Detect which cell encompasses the target text, then output its (x, y) center coordinate. 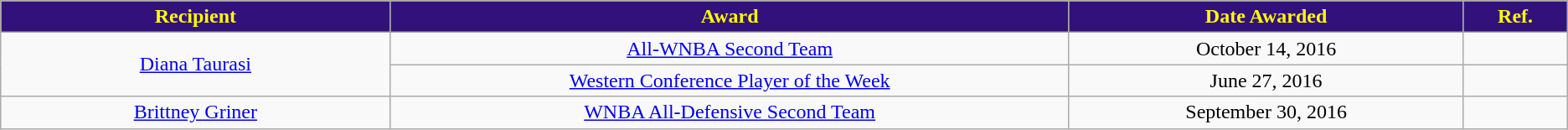
Recipient (196, 17)
September 30, 2016 (1266, 112)
Diana Taurasi (196, 65)
Ref. (1515, 17)
Date Awarded (1266, 17)
Award (730, 17)
All-WNBA Second Team (730, 49)
October 14, 2016 (1266, 49)
WNBA All-Defensive Second Team (730, 112)
Western Conference Player of the Week (730, 81)
Brittney Griner (196, 112)
June 27, 2016 (1266, 81)
